For the text-containing cell, return its midpoint in (X, Y) coordinate format. 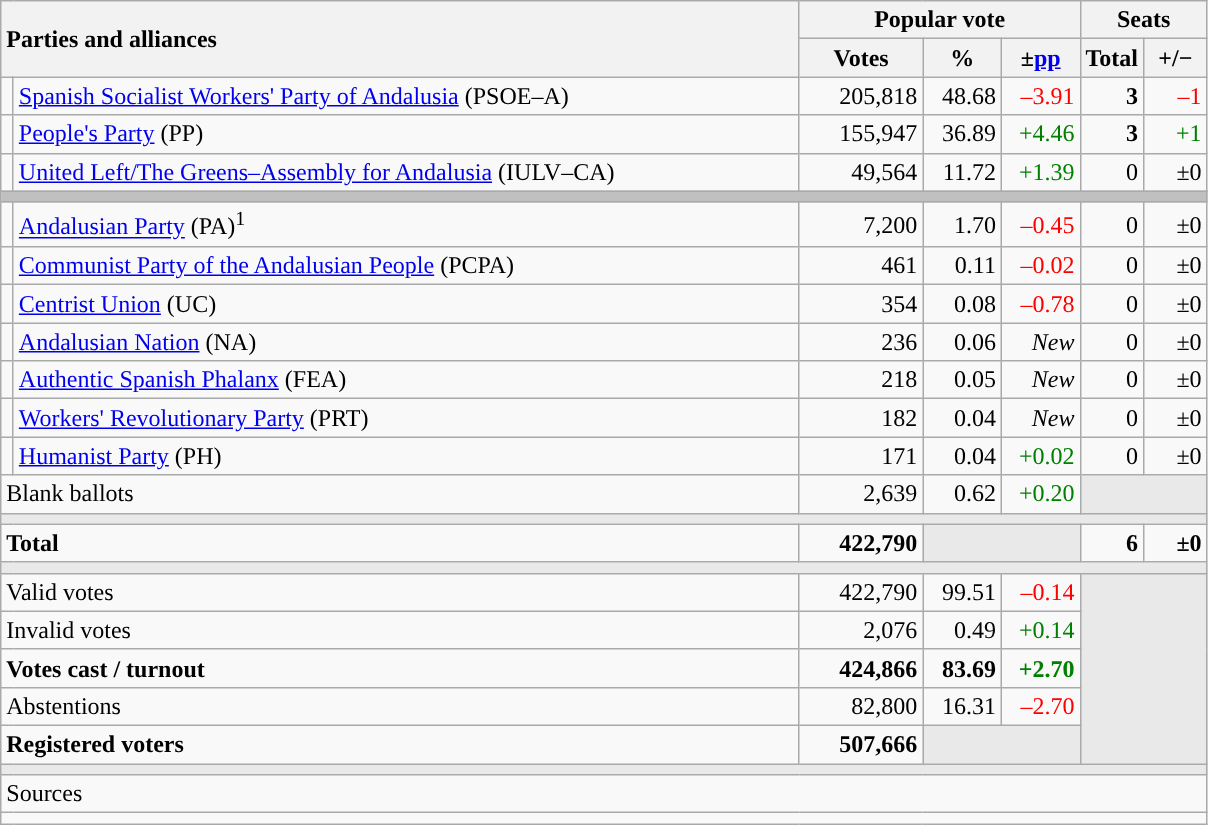
% (962, 58)
Seats (1144, 20)
Andalusian Party (PA)1 (406, 224)
+2.70 (1040, 668)
–0.02 (1040, 266)
Votes (861, 58)
+1 (1176, 134)
2,639 (861, 494)
99.51 (962, 592)
48.68 (962, 96)
Centrist Union (UC) (406, 304)
+0.02 (1040, 456)
171 (861, 456)
2,076 (861, 630)
–0.78 (1040, 304)
Registered voters (400, 745)
Votes cast / turnout (400, 668)
+0.14 (1040, 630)
354 (861, 304)
Blank ballots (400, 494)
Workers' Revolutionary Party (PRT) (406, 418)
49,564 (861, 172)
United Left/The Greens–Assembly for Andalusia (IULV–CA) (406, 172)
–0.14 (1040, 592)
0.06 (962, 342)
236 (861, 342)
+/− (1176, 58)
Valid votes (400, 592)
+1.39 (1040, 172)
16.31 (962, 706)
Invalid votes (400, 630)
Authentic Spanish Phalanx (FEA) (406, 380)
1.70 (962, 224)
7,200 (861, 224)
507,666 (861, 745)
155,947 (861, 134)
461 (861, 266)
+4.46 (1040, 134)
Parties and alliances (400, 39)
–2.70 (1040, 706)
205,818 (861, 96)
0.62 (962, 494)
Sources (604, 794)
–1 (1176, 96)
83.69 (962, 668)
0.49 (962, 630)
82,800 (861, 706)
36.89 (962, 134)
Humanist Party (PH) (406, 456)
+0.20 (1040, 494)
182 (861, 418)
218 (861, 380)
6 (1112, 543)
Popular vote (940, 20)
People's Party (PP) (406, 134)
0.05 (962, 380)
±pp (1040, 58)
–0.45 (1040, 224)
Abstentions (400, 706)
0.11 (962, 266)
11.72 (962, 172)
424,866 (861, 668)
Spanish Socialist Workers' Party of Andalusia (PSOE–A) (406, 96)
Andalusian Nation (NA) (406, 342)
Communist Party of the Andalusian People (PCPA) (406, 266)
–3.91 (1040, 96)
0.08 (962, 304)
